Extract the (X, Y) coordinate from the center of the cell holding the provided text.  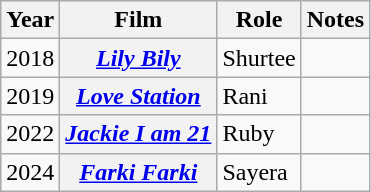
Film (138, 20)
Lily Bily (138, 58)
Rani (259, 96)
Ruby (259, 134)
Role (259, 20)
2022 (30, 134)
Year (30, 20)
2018 (30, 58)
Notes (335, 20)
Love Station (138, 96)
Farki Farki (138, 172)
Jackie I am 21 (138, 134)
2024 (30, 172)
Sayera (259, 172)
2019 (30, 96)
Shurtee (259, 58)
